For the text-containing cell, return its midpoint in (X, Y) coordinate format. 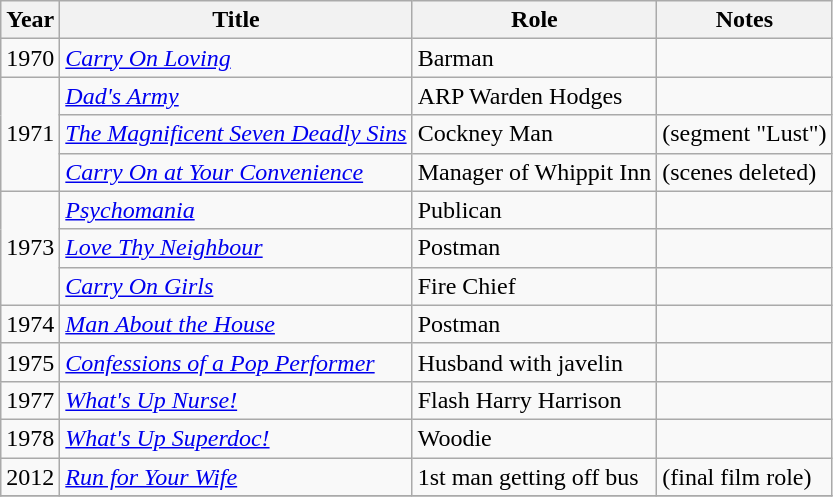
Cockney Man (534, 134)
1973 (30, 248)
Husband with javelin (534, 362)
1975 (30, 362)
Barman (534, 58)
2012 (30, 477)
Carry On at Your Convenience (236, 172)
Run for Your Wife (236, 477)
1970 (30, 58)
ARP Warden Hodges (534, 96)
Notes (744, 20)
(segment "Lust") (744, 134)
Carry On Loving (236, 58)
1974 (30, 324)
Fire Chief (534, 286)
What's Up Superdoc! (236, 438)
Confessions of a Pop Performer (236, 362)
The Magnificent Seven Deadly Sins (236, 134)
Role (534, 20)
1977 (30, 400)
Woodie (534, 438)
(final film role) (744, 477)
Manager of Whippit Inn (534, 172)
1978 (30, 438)
Carry On Girls (236, 286)
1971 (30, 134)
1st man getting off bus (534, 477)
Man About the House (236, 324)
Flash Harry Harrison (534, 400)
What's Up Nurse! (236, 400)
Title (236, 20)
(scenes deleted) (744, 172)
Love Thy Neighbour (236, 248)
Psychomania (236, 210)
Publican (534, 210)
Year (30, 20)
Dad's Army (236, 96)
